Identify which cell holds the provided text, then report its [x, y] central coordinate. 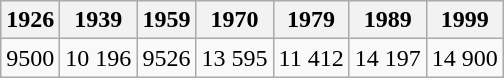
14 197 [388, 58]
9500 [30, 58]
1979 [311, 20]
10 196 [98, 58]
1999 [464, 20]
1989 [388, 20]
1970 [234, 20]
1926 [30, 20]
13 595 [234, 58]
1959 [166, 20]
9526 [166, 58]
1939 [98, 20]
11 412 [311, 58]
14 900 [464, 58]
